Identify which cell holds the provided text, then report its [X, Y] central coordinate. 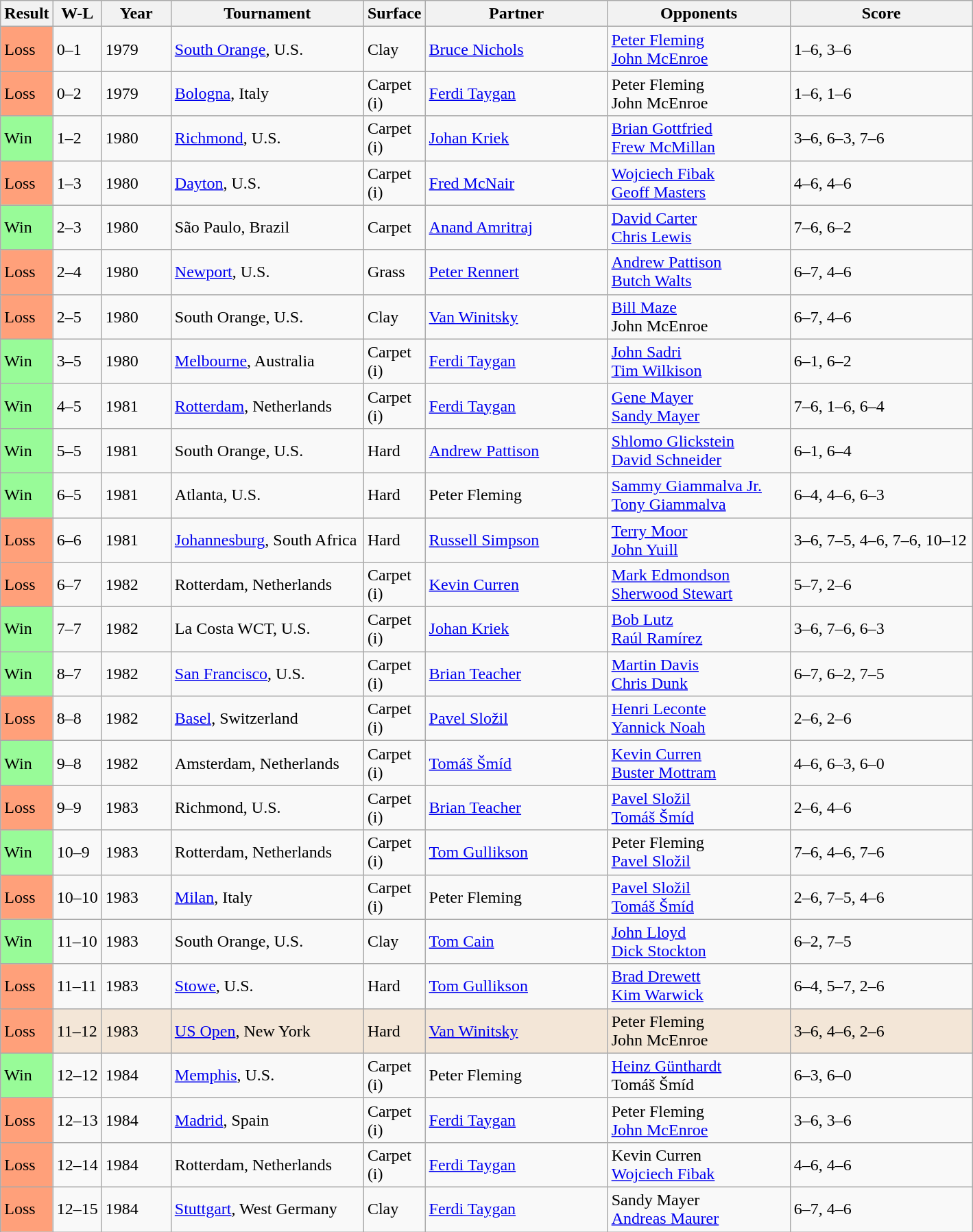
11–11 [77, 986]
1–2 [77, 139]
3–6, 7–5, 4–6, 7–6, 10–12 [881, 539]
Amsterdam, Netherlands [267, 763]
1–6, 3–6 [881, 49]
7–6, 4–6, 7–6 [881, 852]
Bologna, Italy [267, 93]
3–6, 6–3, 7–6 [881, 139]
5–5 [77, 450]
Partner [516, 14]
7–6, 6–2 [881, 228]
9–9 [77, 808]
Brad Drewett Kim Warwick [699, 986]
Sandy Mayer Andreas Maurer [699, 1209]
0–1 [77, 49]
San Francisco, U.S. [267, 674]
9–8 [77, 763]
11–12 [77, 1030]
3–6, 4–6, 2–6 [881, 1030]
11–10 [77, 941]
Shlomo Glickstein David Schneider [699, 450]
Bob Lutz Raúl Ramírez [699, 630]
2–3 [77, 228]
Martin Davis Chris Dunk [699, 674]
12–14 [77, 1165]
Year [136, 14]
Terry Moor John Yuill [699, 539]
2–6, 4–6 [881, 808]
US Open, New York [267, 1030]
Milan, Italy [267, 897]
6–4, 4–6, 6–3 [881, 495]
7–7 [77, 630]
12–13 [77, 1120]
John Sadri Tim Wilkison [699, 361]
Memphis, U.S. [267, 1076]
Heinz Günthardt Tomáš Šmíd [699, 1076]
6–2, 7–5 [881, 941]
John Lloyd Dick Stockton [699, 941]
Stowe, U.S. [267, 986]
Carpet [394, 228]
2–6, 2–6 [881, 719]
12–12 [77, 1076]
Andrew Pattison [516, 450]
Wojciech Fibak Geoff Masters [699, 182]
Gene Mayer Sandy Mayer [699, 406]
3–5 [77, 361]
3–6, 7–6, 6–3 [881, 630]
Johannesburg, South Africa [267, 539]
Russell Simpson [516, 539]
Bill Maze John McEnroe [699, 317]
6–7, 6–2, 7–5 [881, 674]
6–5 [77, 495]
5–7, 2–6 [881, 584]
Anand Amritraj [516, 228]
Surface [394, 14]
Bruce Nichols [516, 49]
Opponents [699, 14]
6–3, 6–0 [881, 1076]
6–7 [77, 584]
Mark Edmondson Sherwood Stewart [699, 584]
12–15 [77, 1209]
Brian Gottfried Frew McMillan [699, 139]
Pavel Složil [516, 719]
7–6, 1–6, 6–4 [881, 406]
Sammy Giammalva Jr. Tony Giammalva [699, 495]
Andrew Pattison Butch Walts [699, 272]
Fred McNair [516, 182]
6–1, 6–2 [881, 361]
4–5 [77, 406]
Newport, U.S. [267, 272]
Grass [394, 272]
Melbourne, Australia [267, 361]
6–6 [77, 539]
Peter Fleming Pavel Složil [699, 852]
David Carter Chris Lewis [699, 228]
Score [881, 14]
W-L [77, 14]
Tomáš Šmíd [516, 763]
3–6, 3–6 [881, 1120]
2–5 [77, 317]
Kevin Curren [516, 584]
6–1, 6–4 [881, 450]
Henri Leconte Yannick Noah [699, 719]
4–6, 6–3, 6–0 [881, 763]
10–9 [77, 852]
8–7 [77, 674]
Tom Cain [516, 941]
São Paulo, Brazil [267, 228]
0–2 [77, 93]
Atlanta, U.S. [267, 495]
6–4, 5–7, 2–6 [881, 986]
Kevin Curren Buster Mottram [699, 763]
Result [27, 14]
Dayton, U.S. [267, 182]
2–4 [77, 272]
Peter Rennert [516, 272]
8–8 [77, 719]
Basel, Switzerland [267, 719]
Madrid, Spain [267, 1120]
1–6, 1–6 [881, 93]
1–3 [77, 182]
Kevin Curren Wojciech Fibak [699, 1165]
10–10 [77, 897]
La Costa WCT, U.S. [267, 630]
Stuttgart, West Germany [267, 1209]
2–6, 7–5, 4–6 [881, 897]
Tournament [267, 14]
